For the text-containing cell, return its midpoint in [x, y] coordinate format. 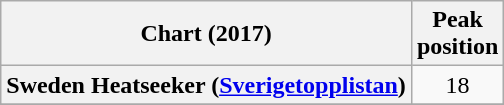
Chart (2017) [206, 34]
Sweden Heatseeker (Sverigetopplistan) [206, 85]
18 [457, 85]
Peak position [457, 34]
